Return the [x, y] coordinate for the center point of the cell that contains the specified text.  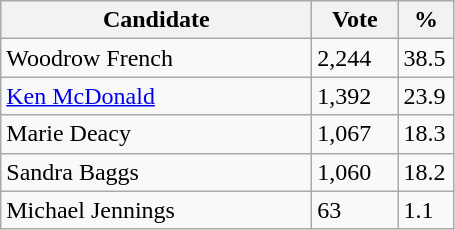
Candidate [156, 20]
1.1 [426, 210]
Michael Jennings [156, 210]
Vote [355, 20]
Marie Deacy [156, 134]
63 [355, 210]
18.2 [426, 172]
2,244 [355, 58]
18.3 [426, 134]
38.5 [426, 58]
1,060 [355, 172]
23.9 [426, 96]
1,067 [355, 134]
% [426, 20]
1,392 [355, 96]
Ken McDonald [156, 96]
Sandra Baggs [156, 172]
Woodrow French [156, 58]
